Capture the cell that displays the provided text and extract its (X, Y) central coordinate. 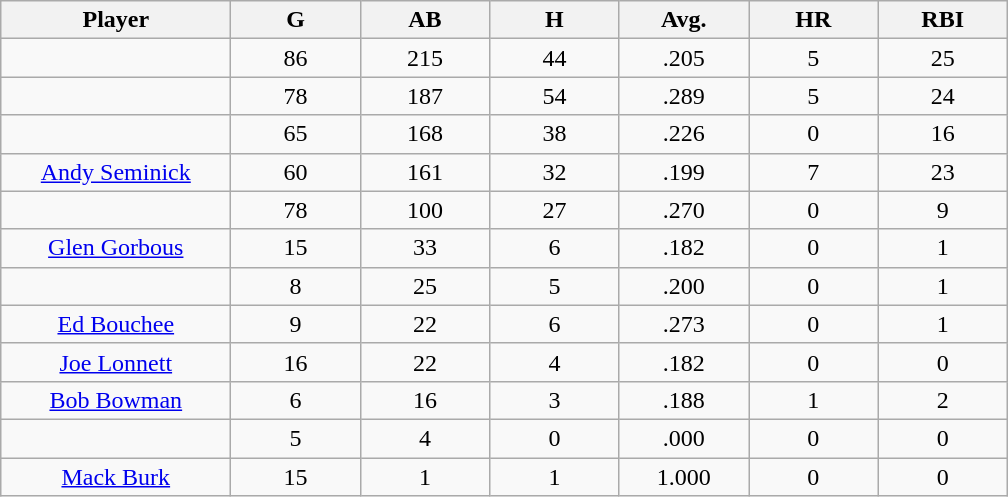
161 (424, 172)
Bob Bowman (116, 400)
187 (424, 96)
AB (424, 20)
G (296, 20)
.270 (684, 210)
23 (942, 172)
24 (942, 96)
.200 (684, 286)
60 (296, 172)
Joe Lonnett (116, 362)
100 (424, 210)
Glen Gorbous (116, 248)
38 (554, 134)
.273 (684, 324)
2 (942, 400)
Ed Bouchee (116, 324)
3 (554, 400)
Avg. (684, 20)
.205 (684, 58)
1.000 (684, 477)
H (554, 20)
HR (814, 20)
.289 (684, 96)
215 (424, 58)
27 (554, 210)
.226 (684, 134)
.188 (684, 400)
65 (296, 134)
32 (554, 172)
8 (296, 286)
Player (116, 20)
33 (424, 248)
54 (554, 96)
86 (296, 58)
44 (554, 58)
Andy Seminick (116, 172)
7 (814, 172)
168 (424, 134)
.000 (684, 438)
Mack Burk (116, 477)
RBI (942, 20)
.199 (684, 172)
